Provide the (x, y) coordinate of the cell's center where the given text is located.  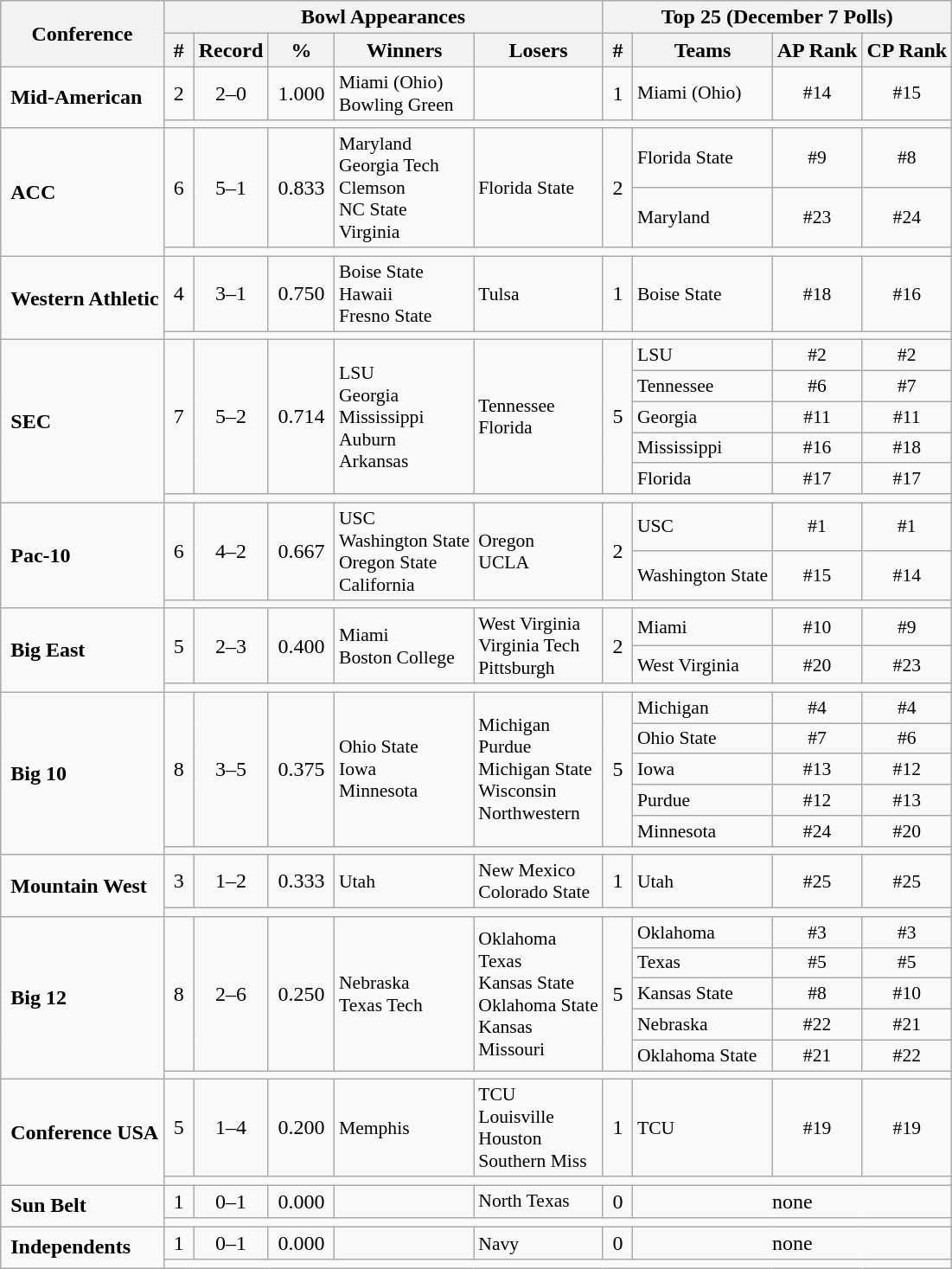
Washington State (702, 575)
CP Rank (907, 50)
LSUGeorgiaMississippiAuburnArkansas (405, 417)
Memphis (405, 1128)
5–1 (231, 188)
West Virginia (702, 664)
4 (178, 294)
2–6 (231, 993)
% (301, 50)
TCU (702, 1128)
Losers (538, 50)
OregonUCLA (538, 551)
North Texas (538, 1202)
NebraskaTexas Tech (405, 993)
Record (231, 50)
Oklahoma State (702, 1055)
Big 12 (82, 997)
USCWashington StateOregon StateCalifornia (405, 551)
5–2 (231, 417)
Teams (702, 50)
2–3 (231, 645)
Mid-American (82, 97)
Winners (405, 50)
7 (178, 417)
0.750 (301, 294)
OklahomaTexasKansas StateOklahoma StateKansasMissouri (538, 993)
MarylandGeorgia TechClemsonNC StateVirginia (405, 188)
Conference USA (82, 1132)
1–4 (231, 1128)
Mountain West (82, 886)
Independents (82, 1247)
Kansas State (702, 994)
4–2 (231, 551)
MiamiBoston College (405, 645)
TennesseeFlorida (538, 417)
Tulsa (538, 294)
AP Rank (817, 50)
Ohio StateIowaMinnesota (405, 769)
3–5 (231, 769)
Boise StateHawaiiFresno State (405, 294)
Navy (538, 1243)
Miami (Ohio) (702, 93)
Conference (82, 34)
0.667 (301, 551)
Bowl Appearances (383, 17)
Nebraska (702, 1024)
Purdue (702, 800)
LSU (702, 356)
Minnesota (702, 830)
0.400 (301, 645)
1–2 (231, 881)
3 (178, 881)
0.714 (301, 417)
Miami (702, 626)
Maryland (702, 218)
SEC (82, 421)
0.833 (301, 188)
USC (702, 527)
Miami (Ohio)Bowling Green (405, 93)
Big 10 (82, 773)
Oklahoma (702, 932)
Sun Belt (82, 1206)
Boise State (702, 294)
TCULouisvilleHoustonSouthern Miss (538, 1128)
Big East (82, 651)
Pac-10 (82, 555)
0.200 (301, 1128)
Florida (702, 478)
Top 25 (December 7 Polls) (777, 17)
Western Athletic (82, 298)
Michigan (702, 708)
New MexicoColorado State (538, 881)
Ohio State (702, 739)
Georgia (702, 417)
Texas (702, 963)
0.333 (301, 881)
MichiganPurdueMichigan StateWisconsinNorthwestern (538, 769)
Iowa (702, 769)
1.000 (301, 93)
Tennessee (702, 386)
2–0 (231, 93)
West VirginiaVirginia TechPittsburgh (538, 645)
ACC (82, 192)
3–1 (231, 294)
0.375 (301, 769)
0.250 (301, 993)
Mississippi (702, 448)
